For the text-containing cell, return its midpoint in [x, y] coordinate format. 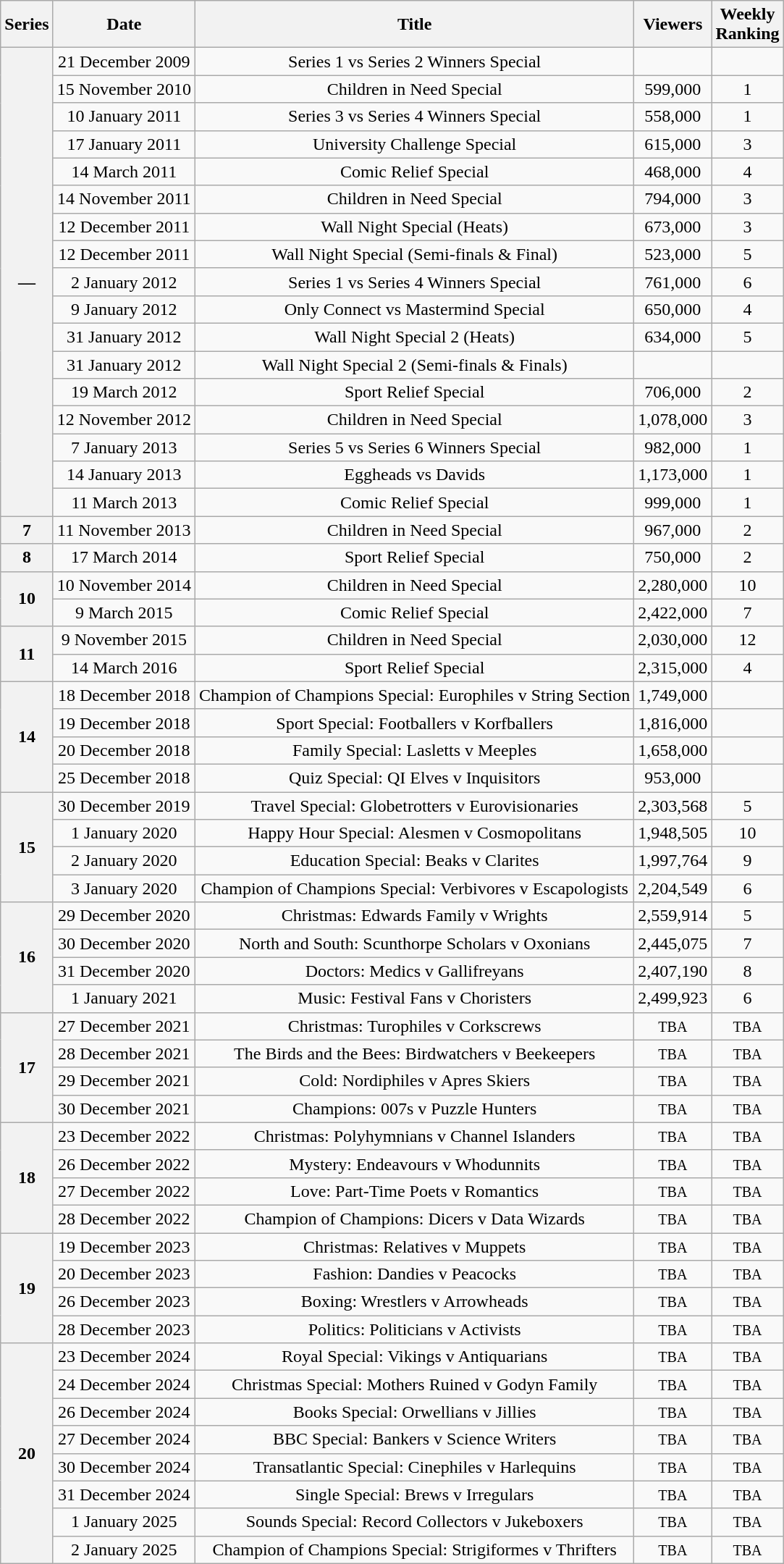
25 December 2018 [124, 778]
18 [27, 1177]
14 March 2016 [124, 668]
28 December 2021 [124, 1054]
673,000 [673, 227]
650,000 [673, 309]
Books Special: Orwellians v Jillies [414, 1412]
523,000 [673, 254]
11 November 2013 [124, 530]
28 December 2023 [124, 1329]
2,204,549 [673, 888]
558,000 [673, 117]
Quiz Special: QI Elves v Inquisitors [414, 778]
Series 3 vs Series 4 Winners Special [414, 117]
1,173,000 [673, 475]
2,422,000 [673, 613]
953,000 [673, 778]
19 March 2012 [124, 392]
Single Special: Brews v Irregulars [414, 1494]
9 March 2015 [124, 613]
Eggheads vs Davids [414, 475]
11 [27, 654]
Champion of Champions Special: Verbivores v Escapologists [414, 888]
1,997,764 [673, 861]
Champions: 007s v Puzzle Hunters [414, 1109]
20 [27, 1453]
2,315,000 [673, 668]
2,499,923 [673, 998]
2 January 2020 [124, 861]
14 November 2011 [124, 199]
Wall Night Special (Heats) [414, 227]
BBC Special: Bankers v Science Writers [414, 1439]
31 December 2024 [124, 1494]
30 December 2024 [124, 1467]
19 [27, 1287]
University Challenge Special [414, 144]
Series 1 vs Series 2 Winners Special [414, 62]
19 December 2018 [124, 723]
30 December 2021 [124, 1109]
2,559,914 [673, 916]
27 December 2022 [124, 1191]
Wall Night Special 2 (Heats) [414, 337]
23 December 2022 [124, 1136]
2,445,075 [673, 943]
967,000 [673, 530]
Sport Special: Footballers v Korfballers [414, 723]
27 December 2021 [124, 1026]
Date [124, 25]
Series [27, 25]
1 January 2020 [124, 833]
9 November 2015 [124, 640]
1 January 2021 [124, 998]
Christmas Special: Mothers Ruined v Godyn Family [414, 1384]
20 December 2018 [124, 750]
Cold: Nordiphiles v Apres Skiers [414, 1081]
3 January 2020 [124, 888]
29 December 2020 [124, 916]
10 January 2011 [124, 117]
31 December 2020 [124, 971]
Mystery: Endeavours v Whodunnits [414, 1164]
30 December 2019 [124, 806]
North and South: Scunthorpe Scholars v Oxonians [414, 943]
7 January 2013 [124, 447]
1,816,000 [673, 723]
20 December 2023 [124, 1274]
2 January 2012 [124, 282]
2 January 2025 [124, 1550]
Christmas: Edwards Family v Wrights [414, 916]
Royal Special: Vikings v Antiquarians [414, 1357]
Family Special: Lasletts v Meeples [414, 750]
17 [27, 1067]
2,030,000 [673, 640]
2,280,000 [673, 585]
Champion of Champions Special: Europhiles v String Section [414, 695]
Music: Festival Fans v Choristers [414, 998]
12 [747, 640]
12 November 2012 [124, 420]
Weekly Ranking [747, 25]
— [27, 282]
Christmas: Relatives v Muppets [414, 1246]
Wall Night Special 2 (Semi-finals & Finals) [414, 364]
The Birds and the Bees: Birdwatchers v Beekeepers [414, 1054]
23 December 2024 [124, 1357]
16 [27, 957]
761,000 [673, 282]
2,303,568 [673, 806]
750,000 [673, 558]
706,000 [673, 392]
1,078,000 [673, 420]
999,000 [673, 503]
Champion of Champions Special: Strigiformes v Thrifters [414, 1550]
17 January 2011 [124, 144]
28 December 2022 [124, 1219]
2,407,190 [673, 971]
Series 1 vs Series 4 Winners Special [414, 282]
14 January 2013 [124, 475]
599,000 [673, 89]
27 December 2024 [124, 1439]
14 [27, 736]
15 November 2010 [124, 89]
21 December 2009 [124, 62]
10 November 2014 [124, 585]
9 January 2012 [124, 309]
Viewers [673, 25]
Travel Special: Globetrotters v Eurovisionaries [414, 806]
Only Connect vs Mastermind Special [414, 309]
Series 5 vs Series 6 Winners Special [414, 447]
11 March 2013 [124, 503]
982,000 [673, 447]
17 March 2014 [124, 558]
Transatlantic Special: Cinephiles v Harlequins [414, 1467]
15 [27, 847]
468,000 [673, 172]
Title [414, 25]
19 December 2023 [124, 1246]
Doctors: Medics v Gallifreyans [414, 971]
9 [747, 861]
634,000 [673, 337]
Christmas: Turophiles v Corkscrews [414, 1026]
24 December 2024 [124, 1384]
Love: Part-Time Poets v Romantics [414, 1191]
Champion of Champions: Dicers v Data Wizards [414, 1219]
29 December 2021 [124, 1081]
Boxing: Wrestlers v Arrowheads [414, 1302]
1,749,000 [673, 695]
Sounds Special: Record Collectors v Jukeboxers [414, 1522]
Politics: Politicians v Activists [414, 1329]
30 December 2020 [124, 943]
Fashion: Dandies v Peacocks [414, 1274]
14 March 2011 [124, 172]
1 January 2025 [124, 1522]
26 December 2024 [124, 1412]
26 December 2023 [124, 1302]
Wall Night Special (Semi-finals & Final) [414, 254]
Happy Hour Special: Alesmen v Cosmopolitans [414, 833]
Education Special: Beaks v Clarites [414, 861]
615,000 [673, 144]
18 December 2018 [124, 695]
26 December 2022 [124, 1164]
1,948,505 [673, 833]
794,000 [673, 199]
Christmas: Polyhymnians v Channel Islanders [414, 1136]
1,658,000 [673, 750]
